Capture the cell that displays the provided text and extract its (X, Y) central coordinate. 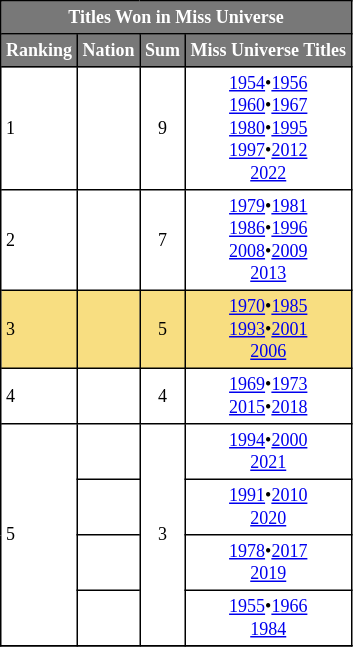
1991•20102020 (268, 507)
1 (40, 128)
Ranking (40, 50)
2 (40, 240)
1954•19561960•19671980•19951997•20122022 (268, 128)
1955•19661984 (268, 618)
1979•19811986•19962008•20092013 (268, 240)
9 (163, 128)
Titles Won in Miss Universe (176, 18)
Miss Universe Titles (268, 50)
Sum (163, 50)
1969•19732015•2018 (268, 396)
1994•20002021 (268, 452)
1970•19851993•20012006 (268, 329)
7 (163, 240)
Nation (108, 50)
1978•20172019 (268, 563)
